Determine the [X, Y] coordinate at the center of the cell enclosing the given text.  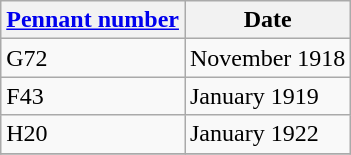
Pennant number [93, 20]
H20 [93, 134]
November 1918 [267, 58]
Date [267, 20]
F43 [93, 96]
G72 [93, 58]
January 1922 [267, 134]
January 1919 [267, 96]
